From the cell containing the given text, extract its center point as (x, y) coordinate. 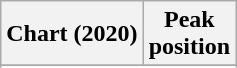
Peakposition (189, 34)
Chart (2020) (72, 34)
